Pinpoint the cell where the given text exists, returning its (X, Y) midpoint coordinate. 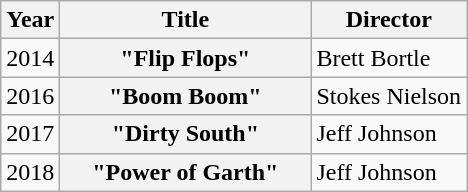
Director (389, 20)
"Power of Garth" (186, 172)
2018 (30, 172)
Title (186, 20)
2014 (30, 58)
"Boom Boom" (186, 96)
2017 (30, 134)
Brett Bortle (389, 58)
Year (30, 20)
"Dirty South" (186, 134)
2016 (30, 96)
Stokes Nielson (389, 96)
"Flip Flops" (186, 58)
